Identify which cell holds the provided text, then report its [x, y] central coordinate. 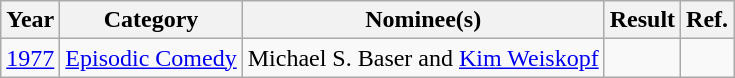
Category [151, 20]
Result [642, 20]
Nominee(s) [423, 20]
Michael S. Baser and Kim Weiskopf [423, 58]
1977 [30, 58]
Year [30, 20]
Ref. [708, 20]
Episodic Comedy [151, 58]
